Provide the (X, Y) coordinate of the cell's center where the given text is located.  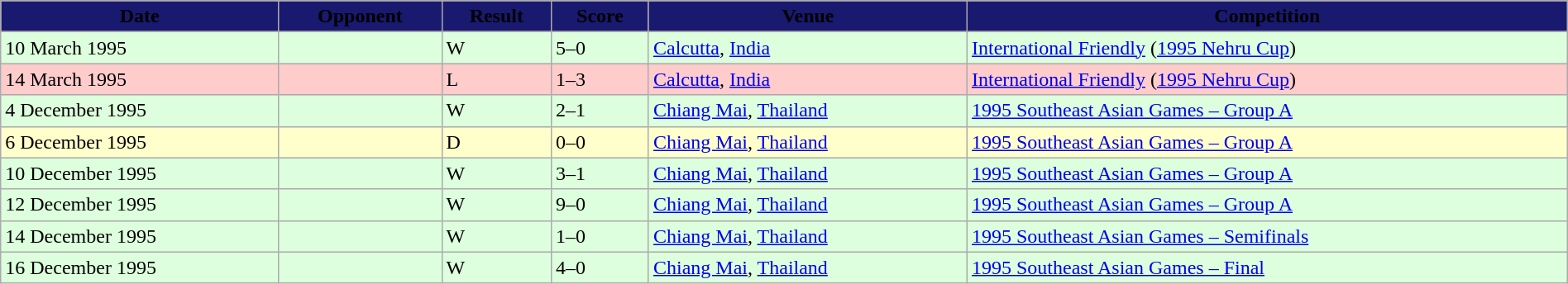
1–3 (600, 79)
0–0 (600, 142)
4–0 (600, 267)
1995 Southeast Asian Games – Final (1267, 267)
6 December 1995 (140, 142)
4 December 1995 (140, 111)
L (496, 79)
14 December 1995 (140, 236)
9–0 (600, 205)
Competition (1267, 17)
Venue (807, 17)
2–1 (600, 111)
D (496, 142)
5–0 (600, 48)
16 December 1995 (140, 267)
10 March 1995 (140, 48)
1–0 (600, 236)
12 December 1995 (140, 205)
Date (140, 17)
1995 Southeast Asian Games – Semifinals (1267, 236)
Opponent (361, 17)
Score (600, 17)
10 December 1995 (140, 173)
3–1 (600, 173)
Result (496, 17)
14 March 1995 (140, 79)
